Capture the cell that displays the provided text and extract its (x, y) central coordinate. 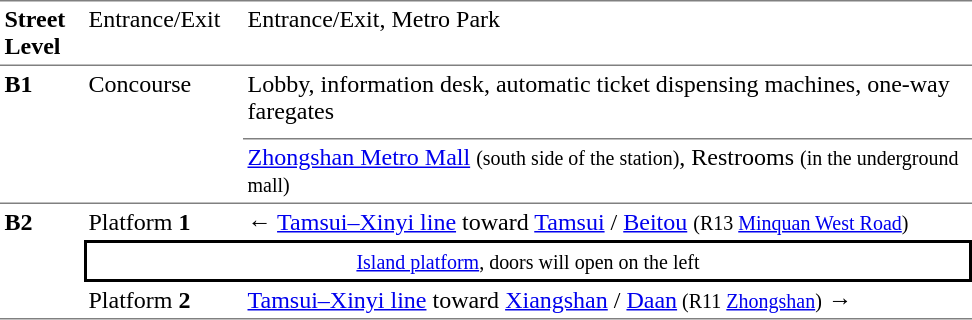
← Tamsui–Xinyi line toward Tamsui / Beitou (R13 Minquan West Road) (608, 222)
Entrance/Exit, Metro Park (608, 33)
B2 (42, 262)
Tamsui–Xinyi line toward Xiangshan / Daan (R11 Zhongshan) → (608, 301)
Island platform, doors will open on the left (528, 261)
Concourse (164, 135)
Platform 2 (164, 301)
Street Level (42, 33)
Entrance/Exit (164, 33)
B1 (42, 135)
Platform 1 (164, 222)
Lobby, information desk, automatic ticket dispensing machines, one-way faregates (608, 98)
Zhongshan Metro Mall (south side of the station), Restrooms (in the underground mall) (608, 172)
